Return [X, Y] of the center of cell containing provided text 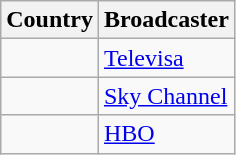
Country [50, 20]
Broadcaster [166, 20]
Sky Channel [166, 96]
Televisa [166, 58]
HBO [166, 134]
